Extract the (x, y) coordinate from the center of the cell holding the provided text.  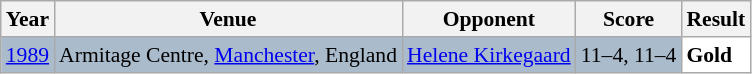
11–4, 11–4 (629, 55)
Opponent (489, 19)
1989 (28, 55)
Venue (228, 19)
Armitage Centre, Manchester, England (228, 55)
Result (716, 19)
Helene Kirkegaard (489, 55)
Gold (716, 55)
Year (28, 19)
Score (629, 19)
